From the cell containing the given text, extract its center point as (X, Y) coordinate. 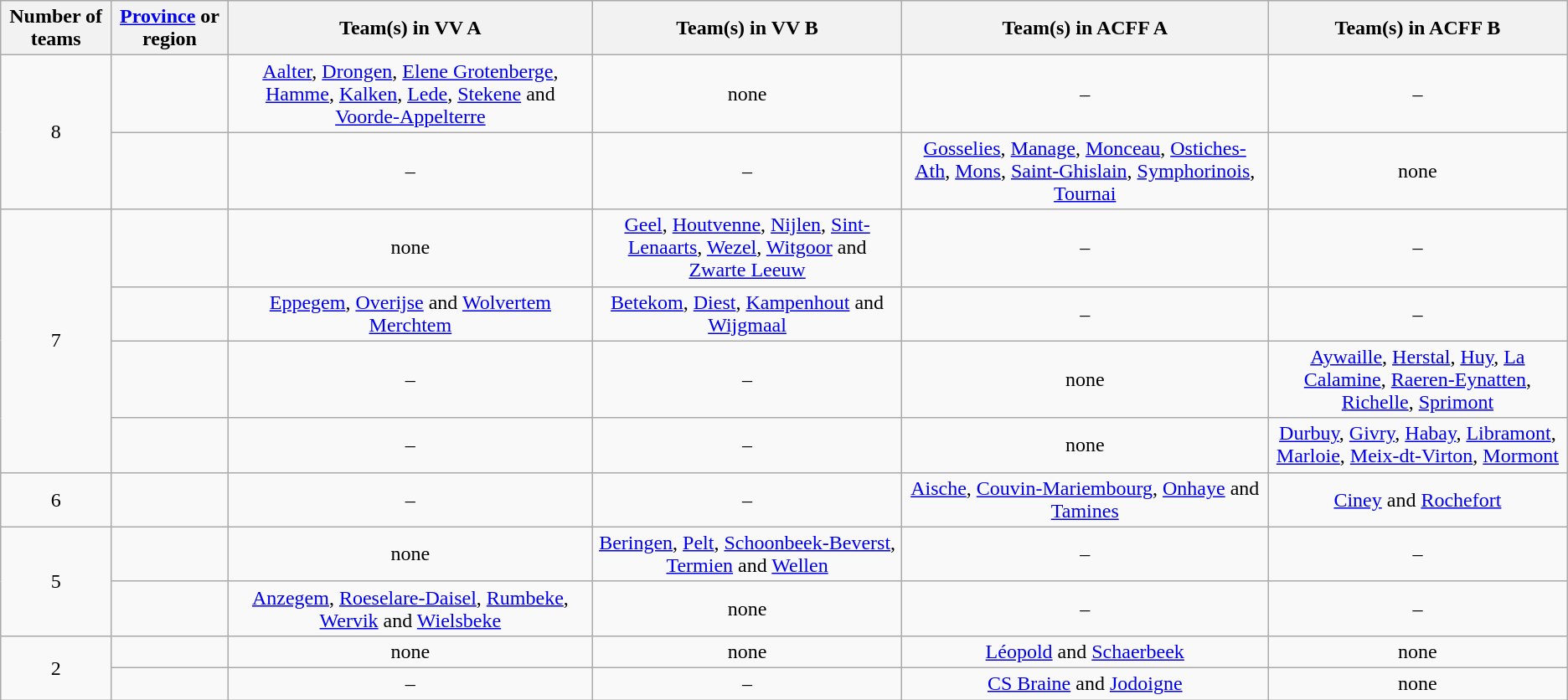
5 (56, 581)
Geel, Houtvenne, Nijlen, Sint-Lenaarts, Wezel, Witgoor and Zwarte Leeuw (747, 248)
Team(s) in ACFF B (1418, 28)
Aalter, Drongen, Elene Grotenberge, Hamme, Kalken, Lede, Stekene and Voorde-Appelterre (410, 94)
2 (56, 667)
Léopold and Schaerbeek (1086, 651)
Beringen, Pelt, Schoonbeek-Beverst, Termien and Wellen (747, 554)
Province or region (170, 28)
Betekom, Diest, Kampenhout and Wijgmaal (747, 313)
Eppegem, Overijse and Wolvertem Merchtem (410, 313)
Team(s) in ACFF A (1086, 28)
8 (56, 132)
Number of teams (56, 28)
Durbuy, Givry, Habay, Libramont, Marloie, Meix-dt-Virton, Mormont (1418, 445)
Team(s) in VV B (747, 28)
7 (56, 341)
Ciney and Rochefort (1418, 499)
Team(s) in VV A (410, 28)
CS Braine and Jodoigne (1086, 683)
6 (56, 499)
Gosselies, Manage, Monceau, Ostiches-Ath, Mons, Saint-Ghislain, Symphorinois, Tournai (1086, 171)
Aische, Couvin-Mariembourg, Onhaye and Tamines (1086, 499)
Aywaille, Herstal, Huy, La Calamine, Raeren-Eynatten, Richelle, Sprimont (1418, 379)
Anzegem, Roeselare-Daisel, Rumbeke, Wervik and Wielsbeke (410, 608)
